Determine the (X, Y) coordinate at the center of the cell enclosing the given text.  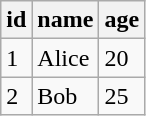
1 (16, 58)
id (16, 20)
2 (16, 96)
20 (122, 58)
25 (122, 96)
Alice (66, 58)
age (122, 20)
Bob (66, 96)
name (66, 20)
